Pinpoint the cell where the given text exists, returning its (x, y) midpoint coordinate. 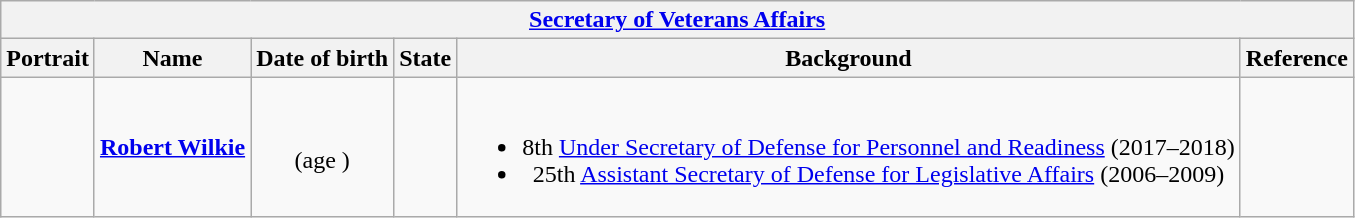
Name (172, 58)
Reference (1296, 58)
State (426, 58)
Secretary of Veterans Affairs (678, 20)
Robert Wilkie (172, 147)
Date of birth (322, 58)
(age ) (322, 147)
8th Under Secretary of Defense for Personnel and Readiness (2017–2018)25th Assistant Secretary of Defense for Legislative Affairs (2006–2009) (849, 147)
Background (849, 58)
Portrait (48, 58)
